Scan for the cell matching the given text and deliver its [X, Y] coordinate at center. 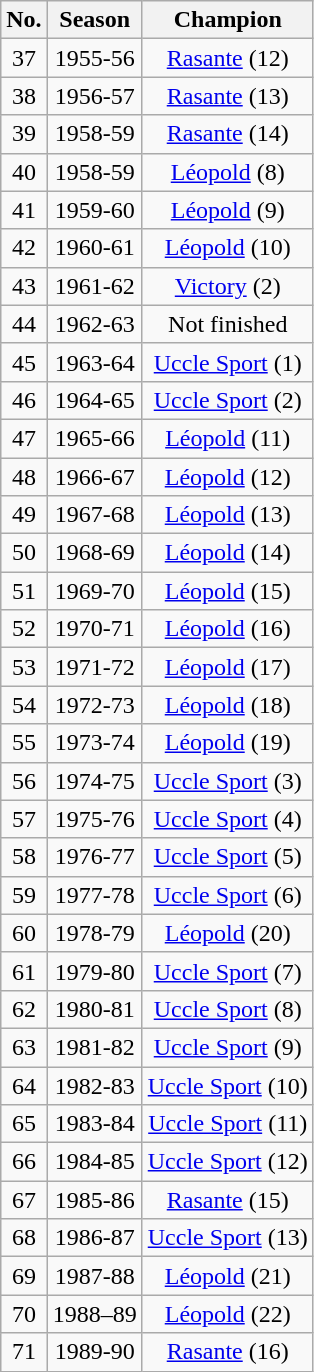
1988–89 [94, 1314]
47 [24, 438]
No. [24, 20]
1967-68 [94, 515]
Rasante (12) [228, 58]
Léopold (8) [228, 172]
1964-65 [94, 400]
1985-86 [94, 1200]
67 [24, 1200]
Rasante (14) [228, 134]
1969-70 [94, 591]
1959-60 [94, 210]
Uccle Sport (12) [228, 1162]
Rasante (16) [228, 1352]
1980-81 [94, 1009]
Uccle Sport (9) [228, 1047]
1978-79 [94, 933]
Uccle Sport (5) [228, 857]
Champion [228, 20]
59 [24, 895]
Rasante (13) [228, 96]
57 [24, 819]
Uccle Sport (1) [228, 362]
41 [24, 210]
1971-72 [94, 667]
1975-76 [94, 819]
1981-82 [94, 1047]
1968-69 [94, 553]
Uccle Sport (7) [228, 971]
65 [24, 1124]
Léopold (10) [228, 248]
61 [24, 971]
60 [24, 933]
1960-61 [94, 248]
69 [24, 1276]
39 [24, 134]
70 [24, 1314]
Léopold (16) [228, 629]
1955-56 [94, 58]
37 [24, 58]
1987-88 [94, 1276]
1982-83 [94, 1085]
Léopold (18) [228, 705]
Rasante (15) [228, 1200]
1956-57 [94, 96]
1989-90 [94, 1352]
Léopold (19) [228, 743]
1986-87 [94, 1238]
1974-75 [94, 781]
Uccle Sport (2) [228, 400]
1962-63 [94, 324]
68 [24, 1238]
53 [24, 667]
48 [24, 477]
1977-78 [94, 895]
Léopold (17) [228, 667]
Uccle Sport (6) [228, 895]
50 [24, 553]
38 [24, 96]
1979-80 [94, 971]
52 [24, 629]
63 [24, 1047]
Léopold (11) [228, 438]
66 [24, 1162]
1984-85 [94, 1162]
Léopold (22) [228, 1314]
46 [24, 400]
40 [24, 172]
Not finished [228, 324]
1976-77 [94, 857]
44 [24, 324]
Uccle Sport (11) [228, 1124]
Victory (2) [228, 286]
Season [94, 20]
1973-74 [94, 743]
54 [24, 705]
Léopold (20) [228, 933]
Uccle Sport (13) [228, 1238]
Uccle Sport (8) [228, 1009]
51 [24, 591]
1965-66 [94, 438]
71 [24, 1352]
1966-67 [94, 477]
1983-84 [94, 1124]
Léopold (14) [228, 553]
Léopold (13) [228, 515]
1972-73 [94, 705]
62 [24, 1009]
45 [24, 362]
55 [24, 743]
49 [24, 515]
Léopold (15) [228, 591]
56 [24, 781]
Uccle Sport (10) [228, 1085]
Uccle Sport (4) [228, 819]
Léopold (9) [228, 210]
Uccle Sport (3) [228, 781]
1970-71 [94, 629]
1963-64 [94, 362]
42 [24, 248]
58 [24, 857]
Léopold (21) [228, 1276]
1961-62 [94, 286]
Léopold (12) [228, 477]
64 [24, 1085]
43 [24, 286]
